Return [X, Y] of the center of cell containing provided text 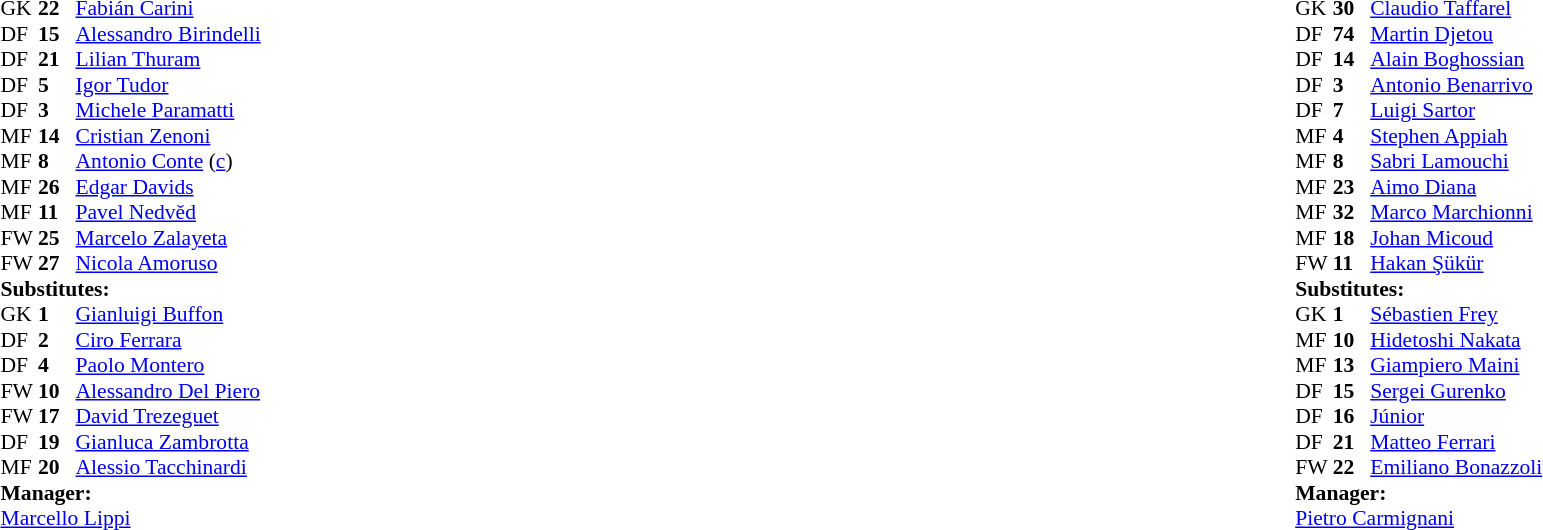
Ciro Ferrara [168, 340]
Lilian Thuram [168, 59]
26 [57, 187]
22 [1352, 467]
Aimo Diana [1456, 187]
David Trezeguet [168, 417]
Hakan Şükür [1456, 263]
Pavel Nedvěd [168, 213]
18 [1352, 238]
Sébastien Frey [1456, 315]
Stephen Appiah [1456, 136]
Gianluigi Buffon [168, 315]
Alessio Tacchinardi [168, 467]
74 [1352, 34]
Alessandro Birindelli [168, 34]
Hidetoshi Nakata [1456, 340]
25 [57, 238]
Alessandro Del Piero [168, 391]
19 [57, 442]
Paolo Montero [168, 365]
13 [1352, 365]
32 [1352, 213]
2 [57, 340]
Marcelo Zalayeta [168, 238]
Sabri Lamouchi [1456, 161]
Edgar Davids [168, 187]
Emiliano Bonazzoli [1456, 467]
Giampiero Maini [1456, 365]
16 [1352, 417]
Martin Djetou [1456, 34]
Antonio Benarrivo [1456, 85]
Gianluca Zambrotta [168, 442]
5 [57, 85]
27 [57, 263]
17 [57, 417]
23 [1352, 187]
Alain Boghossian [1456, 59]
Cristian Zenoni [168, 136]
Nicola Amoruso [168, 263]
Matteo Ferrari [1456, 442]
Luigi Sartor [1456, 111]
Michele Paramatti [168, 111]
Johan Micoud [1456, 238]
Marco Marchionni [1456, 213]
Júnior [1456, 417]
Antonio Conte (c) [168, 161]
20 [57, 467]
Igor Tudor [168, 85]
7 [1352, 111]
Sergei Gurenko [1456, 391]
